Provide the [X, Y] coordinate of the cell's center where the given text is located.  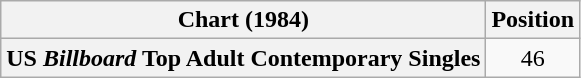
US Billboard Top Adult Contemporary Singles [244, 58]
Chart (1984) [244, 20]
46 [533, 58]
Position [533, 20]
